Identify which cell holds the provided text, then report its (X, Y) central coordinate. 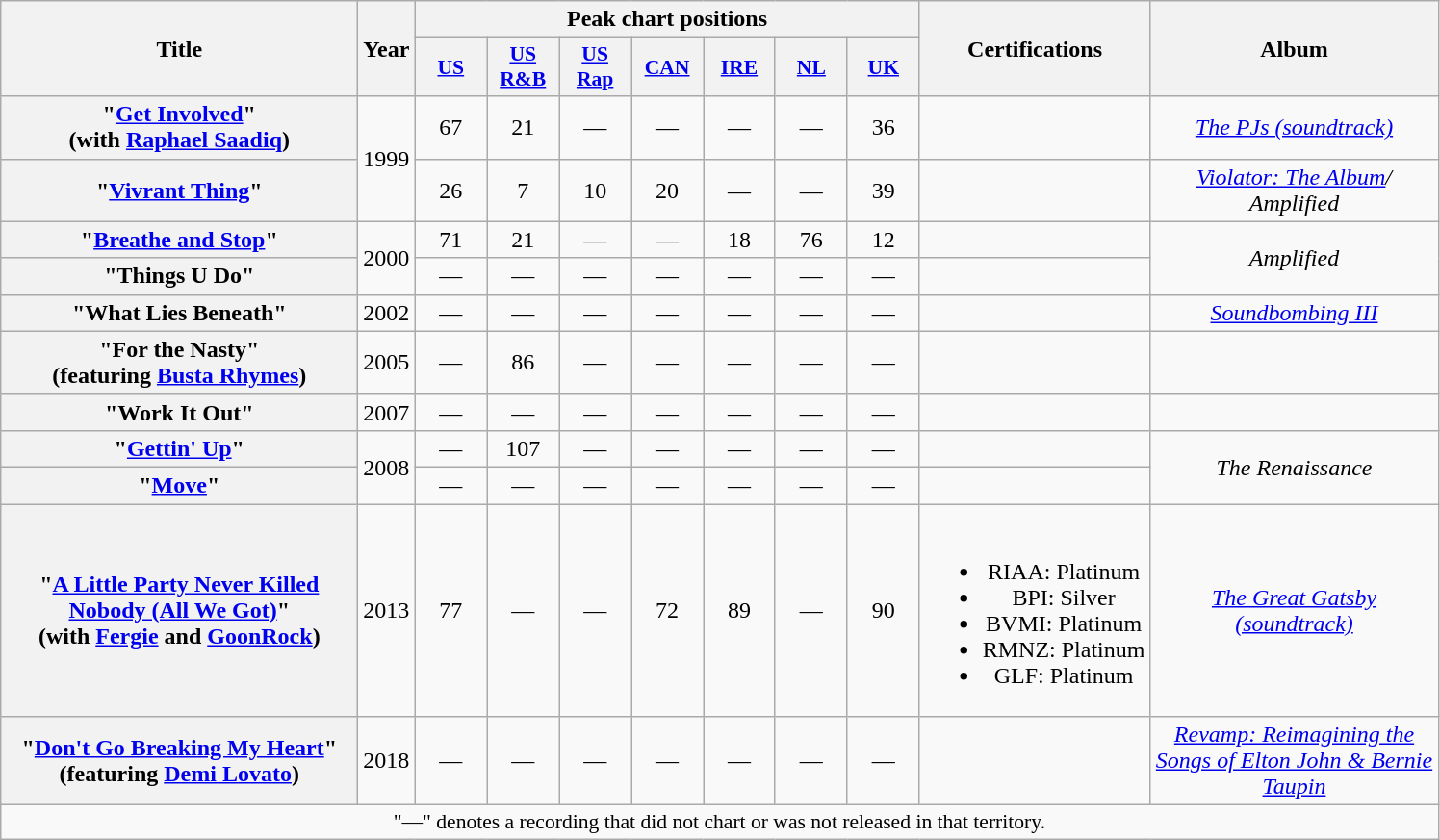
"Breathe and Stop" (179, 240)
Year (387, 48)
72 (668, 610)
"Move" (179, 485)
Certifications (1035, 48)
"Gettin' Up" (179, 448)
"Work It Out" (179, 412)
7 (524, 191)
71 (450, 240)
"Don't Go Breaking My Heart"(featuring Demi Lovato) (179, 761)
77 (450, 610)
Album (1294, 48)
RIAA: PlatinumBPI: SilverBVMI: PlatinumRMNZ: PlatinumGLF: Platinum (1035, 610)
2013 (387, 610)
"Get Involved"(with Raphael Saadiq) (179, 127)
2007 (387, 412)
76 (810, 240)
Peak chart positions (667, 19)
2002 (387, 313)
18 (739, 240)
2018 (387, 761)
2005 (387, 362)
Revamp: Reimagining the Songs of Elton John & Bernie Taupin (1294, 761)
Title (179, 48)
12 (884, 240)
39 (884, 191)
67 (450, 127)
"A Little Party Never Killed Nobody (All We Got)"(with Fergie and GoonRock) (179, 610)
90 (884, 610)
2000 (387, 258)
The Great Gatsby (soundtrack) (1294, 610)
Soundbombing III (1294, 313)
NL (810, 67)
UK (884, 67)
USRap (595, 67)
IRE (739, 67)
CAN (668, 67)
"For the Nasty"(featuring Busta Rhymes) (179, 362)
Violator: The Album/ Amplified (1294, 191)
"—" denotes a recording that did not chart or was not released in that territory. (720, 823)
2008 (387, 467)
89 (739, 610)
The PJs (soundtrack) (1294, 127)
The Renaissance (1294, 467)
20 (668, 191)
36 (884, 127)
1999 (387, 159)
USR&B (524, 67)
86 (524, 362)
107 (524, 448)
"What Lies Beneath" (179, 313)
US (450, 67)
Amplified (1294, 258)
26 (450, 191)
"Things U Do" (179, 276)
"Vivrant Thing" (179, 191)
10 (595, 191)
